For the text-containing cell, return its midpoint in [x, y] coordinate format. 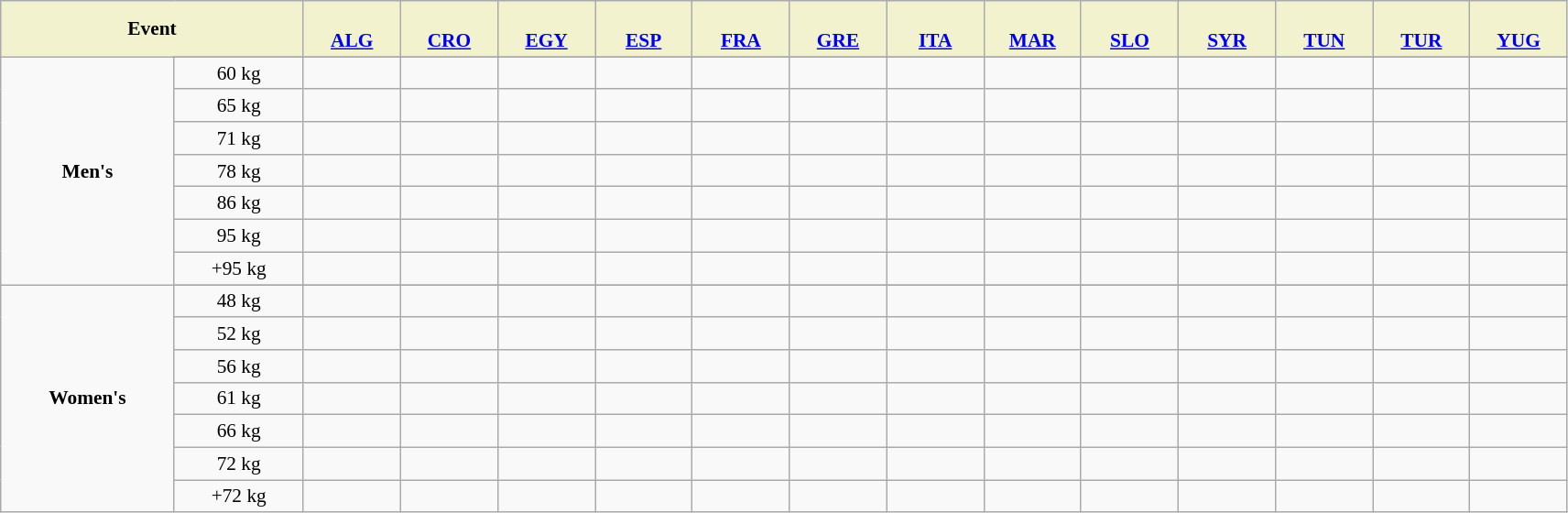
60 kg [238, 73]
56 kg [238, 366]
TUN [1324, 29]
78 kg [238, 170]
ALG [352, 29]
71 kg [238, 138]
FRA [741, 29]
MAR [1032, 29]
SLO [1129, 29]
+95 kg [238, 268]
66 kg [238, 431]
GRE [838, 29]
ESP [644, 29]
Event [152, 29]
95 kg [238, 235]
CRO [449, 29]
EGY [546, 29]
YUG [1519, 29]
Women's [88, 398]
TUR [1421, 29]
Men's [88, 170]
+72 kg [238, 497]
61 kg [238, 398]
72 kg [238, 464]
86 kg [238, 203]
48 kg [238, 300]
52 kg [238, 333]
SYR [1227, 29]
ITA [935, 29]
65 kg [238, 105]
